Provide the [x, y] coordinate of the cell's center where the given text is located.  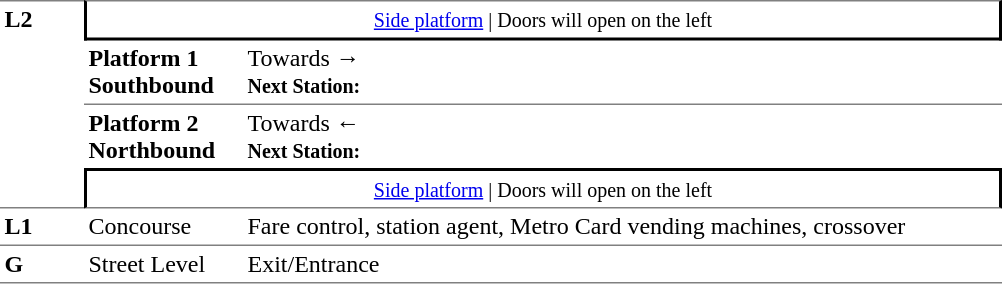
Exit/Entrance [622, 264]
Platform 1Southbound [164, 72]
Towards ← Next Station: [622, 136]
L2 [42, 104]
Street Level [164, 264]
Fare control, station agent, Metro Card vending machines, crossover [622, 226]
Platform 2Northbound [164, 136]
L1 [42, 226]
Towards → Next Station: [622, 72]
Concourse [164, 226]
G [42, 264]
